From the cell containing the given text, extract its center point as (x, y) coordinate. 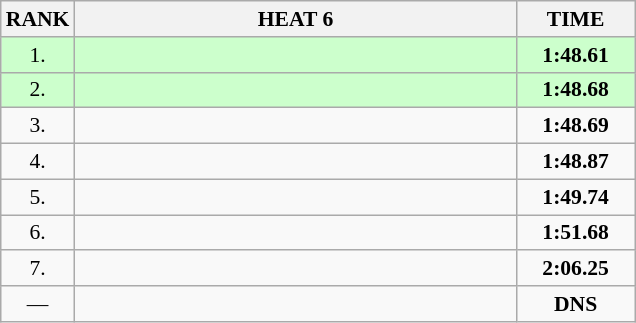
6. (38, 233)
3. (38, 126)
1. (38, 55)
5. (38, 197)
7. (38, 269)
1:48.69 (576, 126)
HEAT 6 (295, 19)
1:48.68 (576, 90)
1:48.87 (576, 162)
2. (38, 90)
— (38, 304)
RANK (38, 19)
DNS (576, 304)
1:51.68 (576, 233)
1:49.74 (576, 197)
2:06.25 (576, 269)
4. (38, 162)
1:48.61 (576, 55)
TIME (576, 19)
